Provide the (X, Y) coordinate of the cell's center where the given text is located.  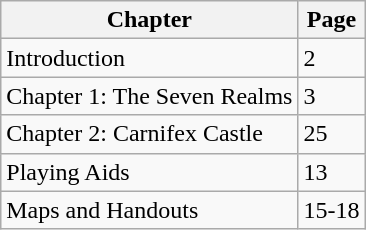
13 (332, 172)
15-18 (332, 210)
Page (332, 20)
Maps and Handouts (150, 210)
Playing Aids (150, 172)
Chapter 1: The Seven Realms (150, 96)
Chapter 2: Carnifex Castle (150, 134)
Chapter (150, 20)
2 (332, 58)
3 (332, 96)
25 (332, 134)
Introduction (150, 58)
